Extract the [X, Y] coordinate from the center of the cell holding the provided text.  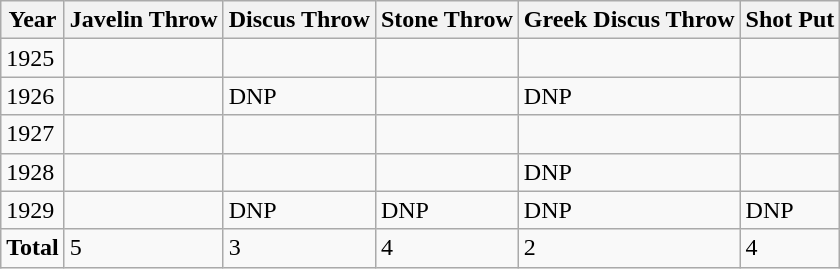
2 [629, 248]
1925 [33, 58]
Greek Discus Throw [629, 20]
3 [299, 248]
1928 [33, 172]
Shot Put [790, 20]
Total [33, 248]
5 [144, 248]
Year [33, 20]
1929 [33, 210]
Stone Throw [446, 20]
1927 [33, 134]
Javelin Throw [144, 20]
Discus Throw [299, 20]
1926 [33, 96]
